Scan for the cell matching the given text and deliver its (X, Y) coordinate at center. 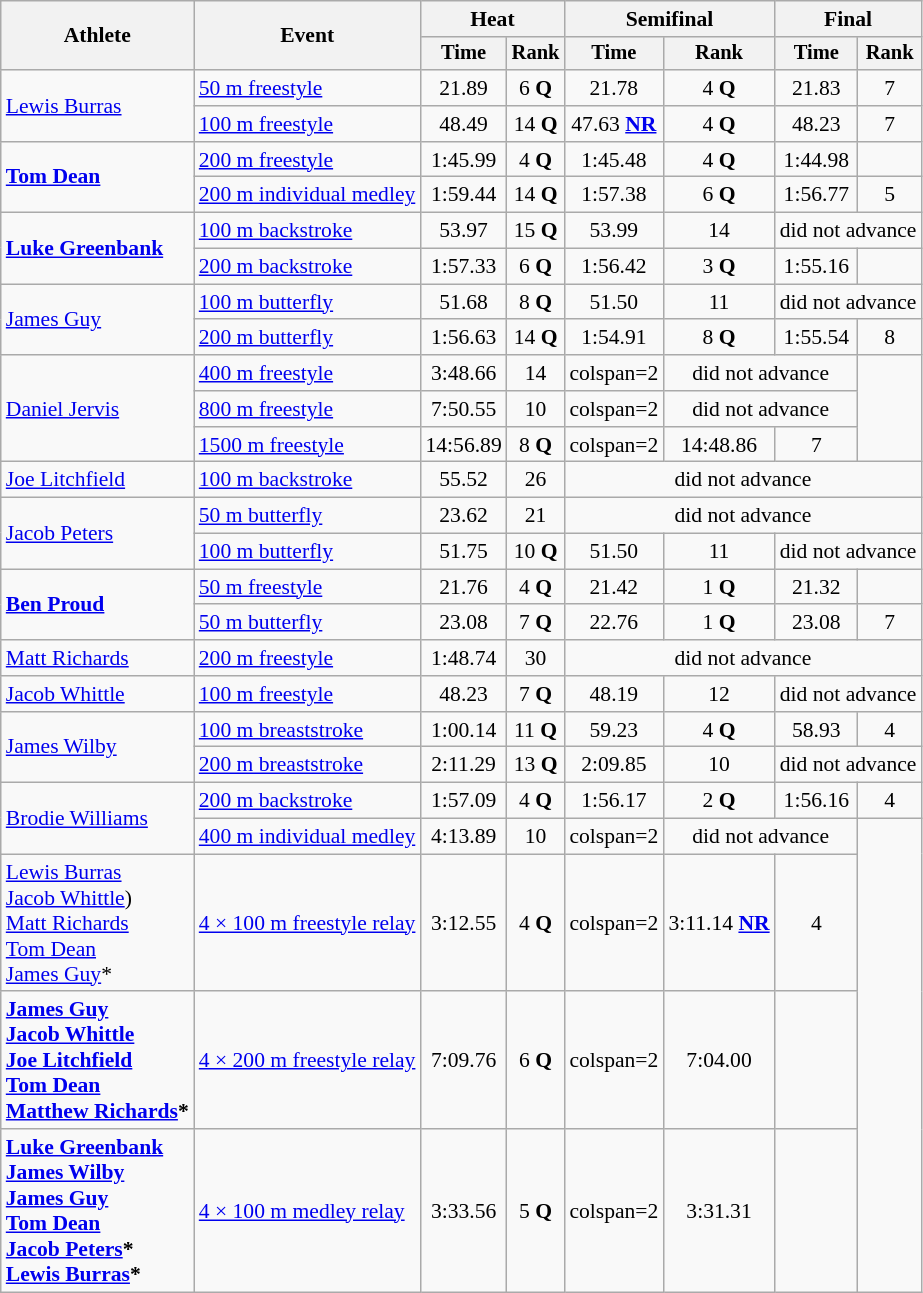
Luke Greenbank (98, 248)
James Wilby (98, 748)
14:48.86 (718, 445)
Ben Proud (98, 604)
3:33.56 (463, 1210)
Athlete (98, 36)
15 Q (536, 231)
800 m freestyle (308, 409)
14:56.89 (463, 445)
Luke GreenbankJames WilbyJames GuyTom DeanJacob Peters*Lewis Burras* (98, 1210)
Lewis Burras Jacob Whittle)Matt RichardsTom Dean James Guy* (98, 923)
Brodie Williams (98, 818)
3:12.55 (463, 923)
23.62 (463, 516)
3:48.66 (463, 373)
3:31.31 (718, 1210)
22.76 (614, 623)
21.78 (614, 88)
1:57.38 (614, 195)
1:57.09 (463, 801)
21.32 (816, 587)
55.52 (463, 480)
7:09.76 (463, 1061)
47.63 NR (614, 124)
2 Q (718, 801)
Heat (492, 19)
Lewis Burras (98, 106)
4 × 100 m freestyle relay (308, 923)
21.76 (463, 587)
8 (890, 338)
1:54.91 (614, 338)
400 m freestyle (308, 373)
30 (536, 658)
58.93 (816, 730)
21 (536, 516)
2:09.85 (614, 765)
5 (890, 195)
53.97 (463, 231)
1:56.77 (816, 195)
Semifinal (669, 19)
53.99 (614, 231)
21.42 (614, 587)
3 Q (718, 267)
4:13.89 (463, 837)
1:00.14 (463, 730)
59.23 (614, 730)
51.75 (463, 552)
7:04.00 (718, 1061)
12 (718, 694)
1:55.54 (816, 338)
Daniel Jervis (98, 408)
1500 m freestyle (308, 445)
1:59.44 (463, 195)
1:56.17 (614, 801)
1:44.98 (816, 160)
Event (308, 36)
1:57.33 (463, 267)
1:56.42 (614, 267)
400 m individual medley (308, 837)
21.89 (463, 88)
4 × 100 m medley relay (308, 1210)
10 Q (536, 552)
James Guy (98, 320)
Jacob Peters (98, 534)
200 m breaststroke (308, 765)
Final (848, 19)
2:11.29 (463, 765)
21.83 (816, 88)
13 Q (536, 765)
Joe Litchfield (98, 480)
4 × 200 m freestyle relay (308, 1061)
James GuyJacob WhittleJoe LitchfieldTom DeanMatthew Richards* (98, 1061)
3:11.14 NR (718, 923)
1:56.16 (816, 801)
1:48.74 (463, 658)
100 m breaststroke (308, 730)
48.49 (463, 124)
7:50.55 (463, 409)
1:55.16 (816, 267)
200 m individual medley (308, 195)
Tom Dean (98, 178)
1:56.63 (463, 338)
11 Q (536, 730)
26 (536, 480)
48.19 (614, 694)
5 Q (536, 1210)
Jacob Whittle (98, 694)
1:45.48 (614, 160)
Matt Richards (98, 658)
1:45.99 (463, 160)
51.68 (463, 302)
200 m butterfly (308, 338)
